Search for the cell housing the specified text and yield its (X, Y) center coordinate. 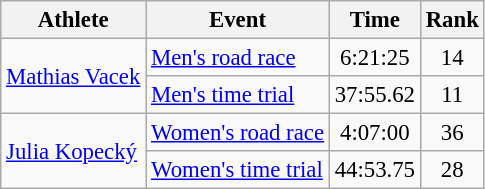
Athlete (74, 20)
Women's time trial (238, 170)
4:07:00 (374, 133)
28 (452, 170)
Men's road race (238, 58)
Mathias Vacek (74, 76)
Women's road race (238, 133)
Time (374, 20)
36 (452, 133)
Julia Kopecký (74, 152)
Men's time trial (238, 95)
Rank (452, 20)
44:53.75 (374, 170)
Event (238, 20)
11 (452, 95)
6:21:25 (374, 58)
14 (452, 58)
37:55.62 (374, 95)
